Find where the given text appears and provide that cell's center as (x, y) coordinate. 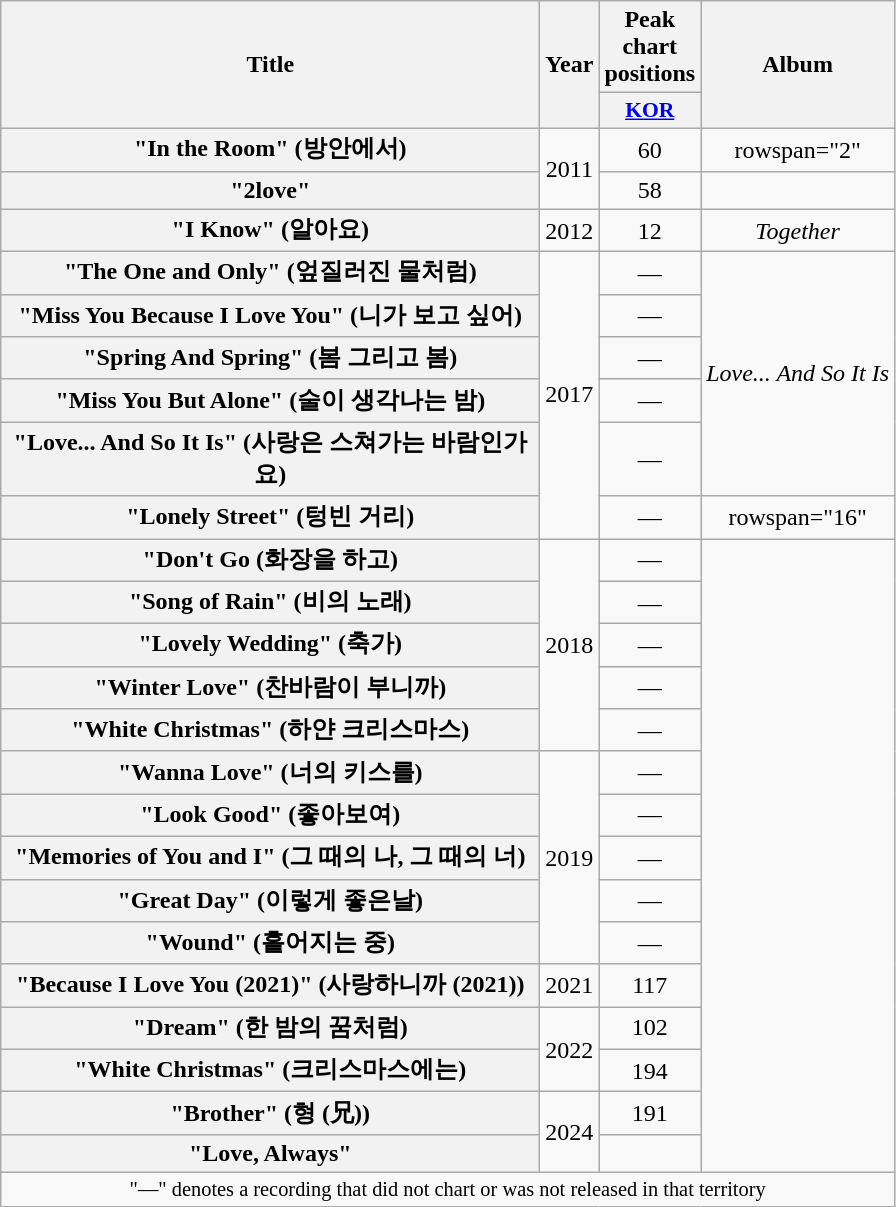
2011 (570, 168)
60 (650, 150)
KOR (650, 111)
"Lonely Street" (텅빈 거리) (270, 518)
"Memories of You and I" (그 때의 나, 그 때의 너) (270, 858)
Together (798, 230)
"Song of Rain" (비의 노래) (270, 602)
2018 (570, 644)
Title (270, 65)
2019 (570, 858)
"Dream" (한 밤의 꿈처럼) (270, 1028)
"Love, Always" (270, 1153)
Album (798, 65)
"The One and Only" (엎질러진 물처럼) (270, 274)
"Because I Love You (2021)" (사랑하니까 (2021)) (270, 986)
2012 (570, 230)
"Miss You But Alone" (술이 생각나는 밤) (270, 400)
12 (650, 230)
2024 (570, 1132)
2021 (570, 986)
"2love" (270, 190)
rowspan="16" (798, 518)
"Brother" (형 (兄)) (270, 1114)
"Wound" (흩어지는 중) (270, 944)
"Love... And So It Is" (사랑은 스쳐가는 바람인가요) (270, 459)
"Look Good" (좋아보여) (270, 816)
Love... And So It Is (798, 374)
"White Christmas" (크리스마스에는) (270, 1070)
"White Christmas" (하얀 크리스마스) (270, 730)
58 (650, 190)
"Lovely Wedding" (축가) (270, 646)
rowspan="2" (798, 150)
"Miss You Because I Love You" (니가 보고 싶어) (270, 316)
"I Know" (알아요) (270, 230)
117 (650, 986)
194 (650, 1070)
"Spring And Spring" (봄 그리고 봄) (270, 358)
102 (650, 1028)
Peak chart positions (650, 47)
"—" denotes a recording that did not chart or was not released in that territory (448, 1189)
2017 (570, 396)
Year (570, 65)
"In the Room" (방안에서) (270, 150)
191 (650, 1114)
"Don't Go (화장을 하고) (270, 560)
"Winter Love" (찬바람이 부니까) (270, 688)
"Wanna Love" (너의 키스를) (270, 772)
2022 (570, 1050)
"Great Day" (이렇게 좋은날) (270, 900)
